Capture the cell that displays the provided text and extract its [X, Y] central coordinate. 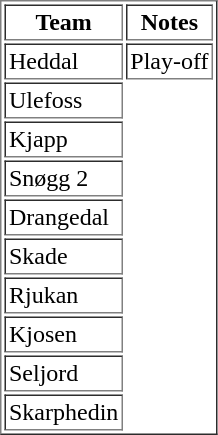
Skarphedin [63, 412]
Rjukan [63, 296]
Ulefoss [63, 100]
Play-off [170, 62]
Kjosen [63, 334]
Snøgg 2 [63, 178]
Team [63, 22]
Skade [63, 256]
Seljord [63, 374]
Notes [170, 22]
Heddal [63, 62]
Drangedal [63, 218]
Kjapp [63, 140]
